Locate the cell with the specified text and output its [X, Y] center coordinate. 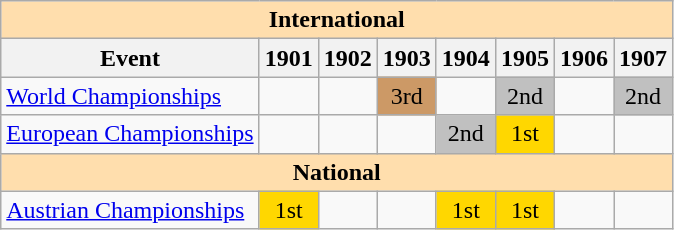
1906 [584, 58]
3rd [406, 96]
Event [130, 58]
1904 [466, 58]
International [337, 20]
1901 [288, 58]
1902 [348, 58]
National [337, 172]
1903 [406, 58]
World Championships [130, 96]
European Championships [130, 134]
1905 [524, 58]
Austrian Championships [130, 210]
1907 [644, 58]
